Identify which cell holds the provided text, then report its [X, Y] central coordinate. 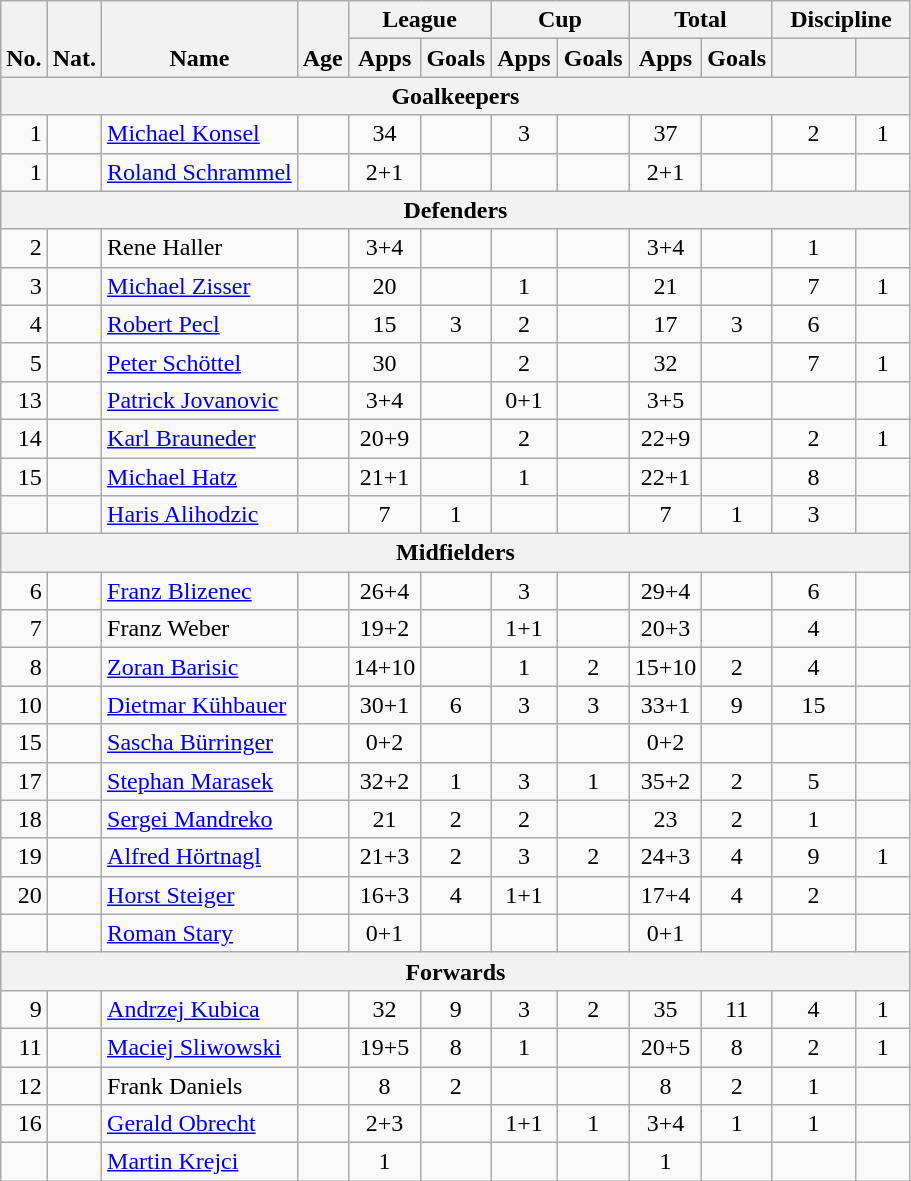
Andrzej Kubica [200, 1009]
Peter Schöttel [200, 362]
Frank Daniels [200, 1085]
No. [24, 39]
37 [666, 134]
10 [24, 705]
Defenders [456, 210]
Sascha Bürringer [200, 743]
22+1 [666, 477]
35+2 [666, 781]
18 [24, 819]
Name [200, 39]
Zoran Barisic [200, 667]
21+3 [384, 857]
Total [700, 20]
Midfielders [456, 553]
30+1 [384, 705]
30 [384, 362]
17+4 [666, 895]
12 [24, 1085]
35 [666, 1009]
Dietmar Kühbauer [200, 705]
34 [384, 134]
33+1 [666, 705]
21+1 [384, 477]
24+3 [666, 857]
Martin Krejci [200, 1162]
19+2 [384, 629]
20+9 [384, 438]
Forwards [456, 971]
Michael Hatz [200, 477]
Nat. [74, 39]
Horst Steiger [200, 895]
Rene Haller [200, 248]
15+10 [666, 667]
Patrick Jovanovic [200, 400]
14 [24, 438]
Gerald Obrecht [200, 1124]
32+2 [384, 781]
Karl Brauneder [200, 438]
20+3 [666, 629]
Cup [560, 20]
Maciej Sliwowski [200, 1047]
Franz Blizenec [200, 591]
14+10 [384, 667]
Stephan Marasek [200, 781]
Goalkeepers [456, 96]
Haris Alihodzic [200, 515]
13 [24, 400]
Roman Stary [200, 933]
16 [24, 1124]
20+5 [666, 1047]
Franz Weber [200, 629]
22+9 [666, 438]
Roland Schrammel [200, 172]
Alfred Hörtnagl [200, 857]
Michael Konsel [200, 134]
19+5 [384, 1047]
29+4 [666, 591]
16+3 [384, 895]
23 [666, 819]
3+5 [666, 400]
Robert Pecl [200, 324]
Discipline [842, 20]
League [419, 20]
Sergei Mandreko [200, 819]
Age [322, 39]
Michael Zisser [200, 286]
19 [24, 857]
26+4 [384, 591]
2+3 [384, 1124]
